Determine the (X, Y) coordinate at the center of the cell enclosing the given text.  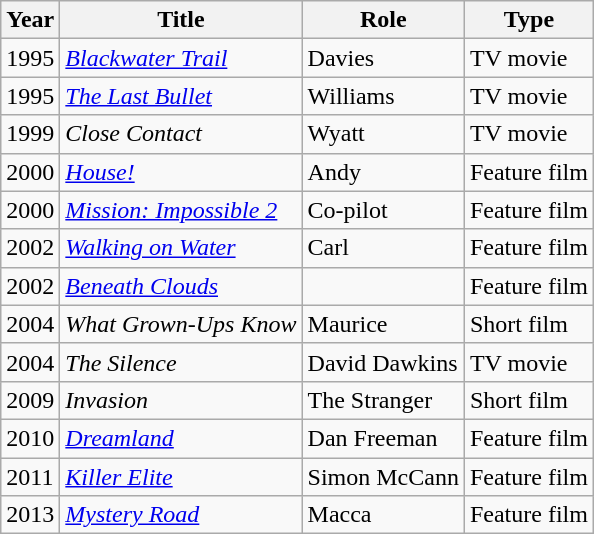
The Stranger (383, 400)
Dan Freeman (383, 438)
1999 (30, 134)
Maurice (383, 324)
2009 (30, 400)
What Grown-Ups Know (181, 324)
David Dawkins (383, 362)
Role (383, 20)
Title (181, 20)
Beneath Clouds (181, 286)
Blackwater Trail (181, 58)
Wyatt (383, 134)
Macca (383, 515)
Williams (383, 96)
Simon McCann (383, 477)
2010 (30, 438)
Killer Elite (181, 477)
2011 (30, 477)
Co-pilot (383, 210)
Andy (383, 172)
House! (181, 172)
Davies (383, 58)
The Last Bullet (181, 96)
Type (528, 20)
Mystery Road (181, 515)
Invasion (181, 400)
Dreamland (181, 438)
The Silence (181, 362)
Year (30, 20)
Walking on Water (181, 248)
2013 (30, 515)
Carl (383, 248)
Close Contact (181, 134)
Mission: Impossible 2 (181, 210)
